Capture the cell that displays the provided text and extract its (x, y) central coordinate. 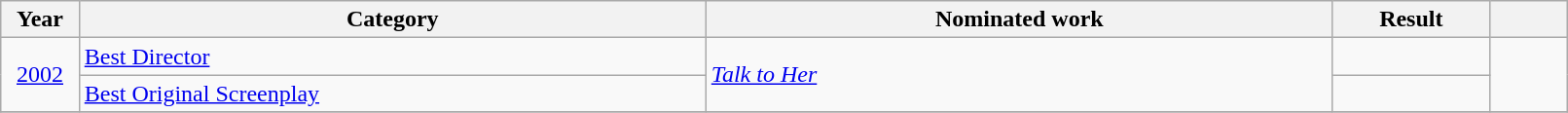
Result (1411, 19)
Year (40, 19)
Best Original Screenplay (392, 94)
Category (392, 19)
Talk to Her (1019, 75)
2002 (40, 75)
Nominated work (1019, 19)
Best Director (392, 56)
